Return the (X, Y) coordinate for the center point of the cell that contains the specified text.  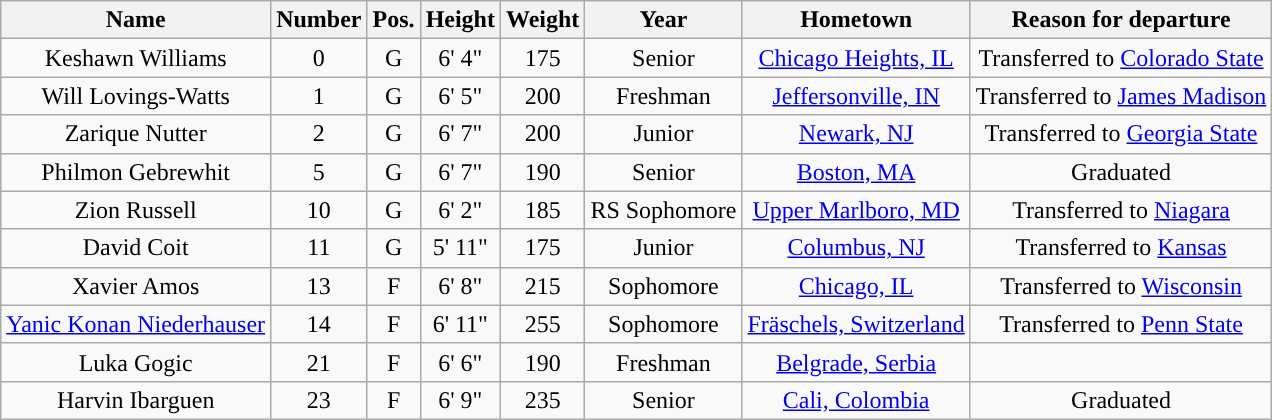
Zarique Nutter (136, 134)
23 (319, 400)
215 (542, 286)
Transferred to Colorado State (1120, 58)
0 (319, 58)
Cali, Colombia (856, 400)
235 (542, 400)
Transferred to Niagara (1120, 210)
Jeffersonville, IN (856, 96)
255 (542, 324)
David Coit (136, 248)
Name (136, 20)
Number (319, 20)
Keshawn Williams (136, 58)
Fräschels, Switzerland (856, 324)
Philmon Gebrewhit (136, 172)
Newark, NJ (856, 134)
Columbus, NJ (856, 248)
6' 5" (460, 96)
10 (319, 210)
6' 11" (460, 324)
11 (319, 248)
2 (319, 134)
Belgrade, Serbia (856, 362)
1 (319, 96)
185 (542, 210)
Chicago Heights, IL (856, 58)
Boston, MA (856, 172)
Hometown (856, 20)
Upper Marlboro, MD (856, 210)
Pos. (394, 20)
Zion Russell (136, 210)
Transferred to James Madison (1120, 96)
6' 8" (460, 286)
Year (664, 20)
Reason for departure (1120, 20)
Chicago, IL (856, 286)
Transferred to Kansas (1120, 248)
21 (319, 362)
Transferred to Georgia State (1120, 134)
Xavier Amos (136, 286)
Transferred to Wisconsin (1120, 286)
Luka Gogic (136, 362)
Height (460, 20)
6' 4" (460, 58)
6' 2" (460, 210)
Harvin Ibarguen (136, 400)
Yanic Konan Niederhauser (136, 324)
Transferred to Penn State (1120, 324)
5' 11" (460, 248)
5 (319, 172)
13 (319, 286)
6' 9" (460, 400)
Weight (542, 20)
14 (319, 324)
6' 6" (460, 362)
RS Sophomore (664, 210)
Will Lovings-Watts (136, 96)
